Determine the (x, y) coordinate at the center of the cell enclosing the given text.  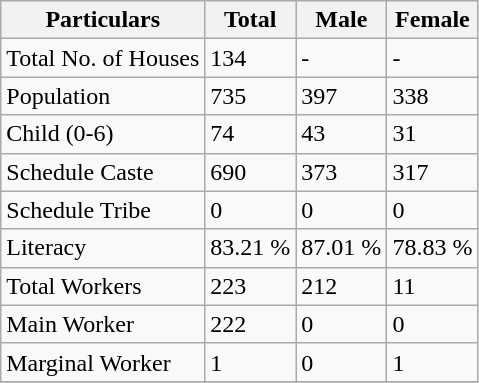
Total No. of Houses (103, 58)
Schedule Caste (103, 172)
43 (342, 134)
Male (342, 20)
338 (432, 96)
Total (250, 20)
Total Workers (103, 286)
317 (432, 172)
690 (250, 172)
223 (250, 286)
Population (103, 96)
Particulars (103, 20)
83.21 % (250, 248)
134 (250, 58)
11 (432, 286)
Child (0-6) (103, 134)
Literacy (103, 248)
Schedule Tribe (103, 210)
Female (432, 20)
735 (250, 96)
397 (342, 96)
31 (432, 134)
222 (250, 324)
87.01 % (342, 248)
Marginal Worker (103, 362)
212 (342, 286)
74 (250, 134)
Main Worker (103, 324)
373 (342, 172)
78.83 % (432, 248)
